Return the [X, Y] coordinate for the center point of the cell that contains the specified text.  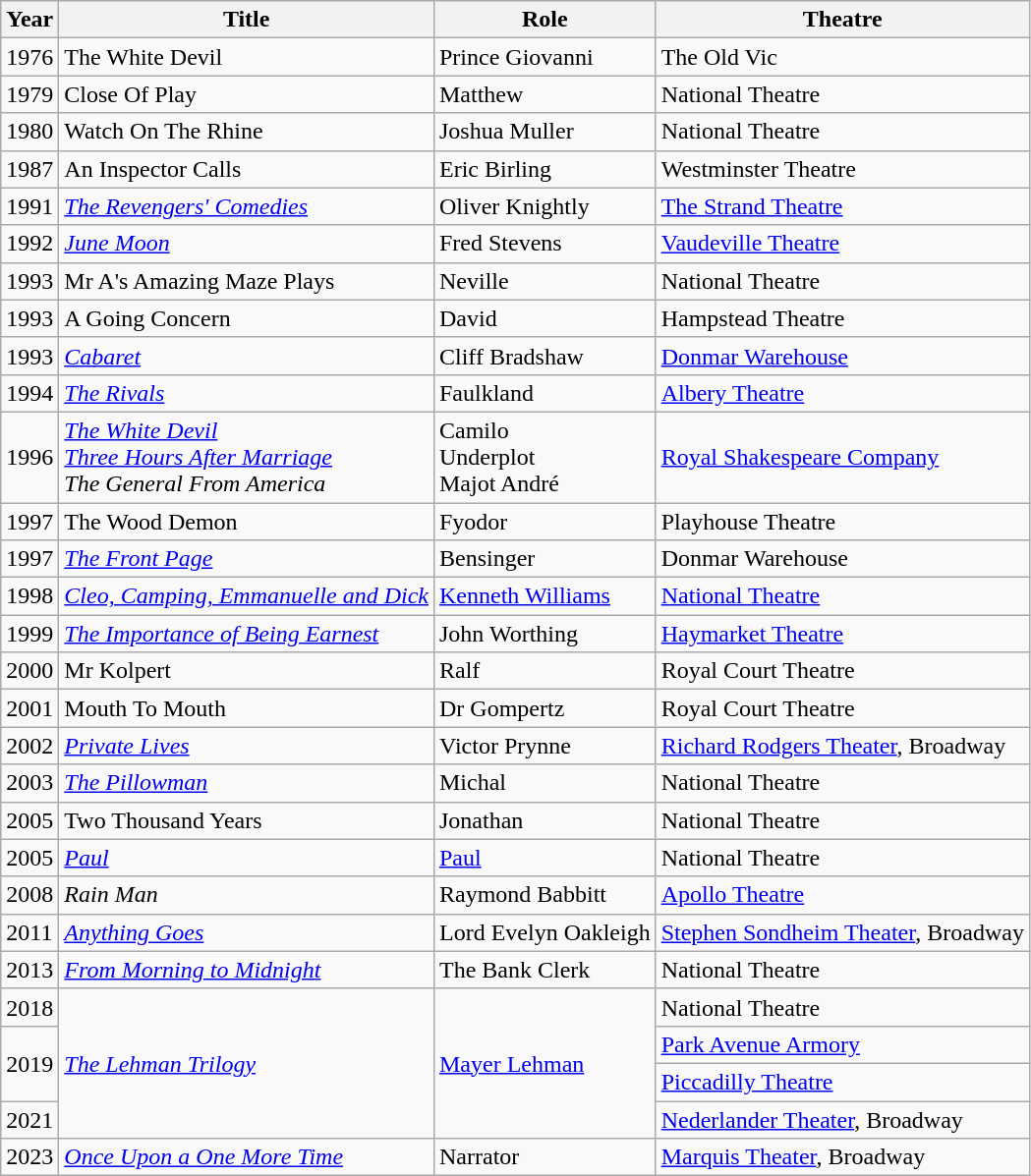
Joshua Muller [544, 132]
Oliver Knightly [544, 206]
Title [247, 20]
The Revengers' Comedies [247, 206]
Piccadilly Theatre [842, 1082]
Lord Evelyn Oakleigh [544, 932]
CamiloUnderplotMajot André [544, 457]
1998 [29, 596]
Kenneth Williams [544, 596]
Haymarket Theatre [842, 634]
2021 [29, 1119]
Close Of Play [247, 94]
Richard Rodgers Theater, Broadway [842, 746]
The Old Vic [842, 57]
Two Thousand Years [247, 820]
1991 [29, 206]
The Rivals [247, 393]
2019 [29, 1063]
June Moon [247, 244]
Marquis Theater, Broadway [842, 1157]
Fyodor [544, 522]
Ralf [544, 671]
Cleo, Camping, Emmanuelle and Dick [247, 596]
2013 [29, 970]
2003 [29, 783]
Park Avenue Armory [842, 1044]
Victor Prynne [544, 746]
Cabaret [247, 356]
Royal Shakespeare Company [842, 457]
1987 [29, 169]
Anything Goes [247, 932]
2011 [29, 932]
Hampstead Theatre [842, 318]
2023 [29, 1157]
The Front Page [247, 559]
The White Devil [247, 57]
Mr A's Amazing Maze Plays [247, 281]
The Importance of Being Earnest [247, 634]
2002 [29, 746]
A Going Concern [247, 318]
1996 [29, 457]
The Wood Demon [247, 522]
Michal [544, 783]
The Strand Theatre [842, 206]
Mouth To Mouth [247, 708]
Bensinger [544, 559]
1992 [29, 244]
1994 [29, 393]
Stephen Sondheim Theater, Broadway [842, 932]
Narrator [544, 1157]
Albery Theatre [842, 393]
Westminster Theatre [842, 169]
Cliff Bradshaw [544, 356]
Once Upon a One More Time [247, 1157]
Theatre [842, 20]
Rain Man [247, 895]
The Pillowman [247, 783]
1980 [29, 132]
Eric Birling [544, 169]
David [544, 318]
Watch On The Rhine [247, 132]
Neville [544, 281]
Private Lives [247, 746]
Nederlander Theater, Broadway [842, 1119]
Matthew [544, 94]
Playhouse Theatre [842, 522]
Raymond Babbitt [544, 895]
Apollo Theatre [842, 895]
Year [29, 20]
Faulkland [544, 393]
Fred Stevens [544, 244]
Mayer Lehman [544, 1063]
Dr Gompertz [544, 708]
1979 [29, 94]
1976 [29, 57]
2018 [29, 1007]
Role [544, 20]
From Morning to Midnight [247, 970]
Vaudeville Theatre [842, 244]
1999 [29, 634]
The Bank Clerk [544, 970]
Mr Kolpert [247, 671]
2001 [29, 708]
John Worthing [544, 634]
An Inspector Calls [247, 169]
The White DevilThree Hours After MarriageThe General From America [247, 457]
Prince Giovanni [544, 57]
The Lehman Trilogy [247, 1063]
Jonathan [544, 820]
2008 [29, 895]
2000 [29, 671]
